From the cell containing the given text, extract its center point as [X, Y] coordinate. 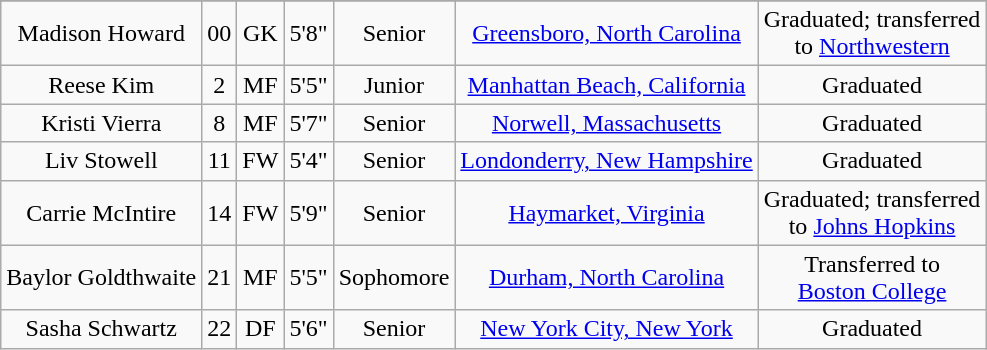
Graduated; transferredto Johns Hopkins [872, 212]
New York City, New York [606, 329]
5'7" [308, 123]
Greensboro, North Carolina [606, 34]
Haymarket, Virginia [606, 212]
5'4" [308, 161]
Londonderry, New Hampshire [606, 161]
Reese Kim [102, 85]
Kristi Vierra [102, 123]
DF [260, 329]
Junior [394, 85]
Carrie McIntire [102, 212]
Durham, North Carolina [606, 278]
Sasha Schwartz [102, 329]
8 [220, 123]
Transferred toBoston College [872, 278]
Madison Howard [102, 34]
Graduated; transferredto Northwestern [872, 34]
5'8" [308, 34]
14 [220, 212]
Sophomore [394, 278]
21 [220, 278]
11 [220, 161]
00 [220, 34]
22 [220, 329]
GK [260, 34]
5'6" [308, 329]
2 [220, 85]
Norwell, Massachusetts [606, 123]
Manhattan Beach, California [606, 85]
5'9" [308, 212]
Baylor Goldthwaite [102, 278]
Liv Stowell [102, 161]
